Determine the (x, y) coordinate at the center of the cell enclosing the given text.  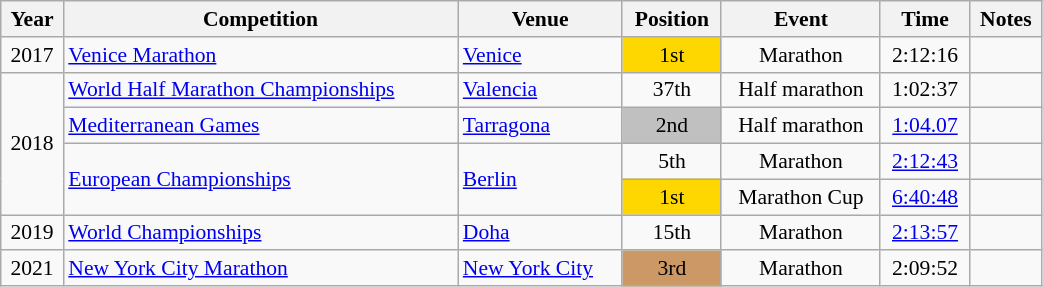
1:04.07 (924, 126)
3rd (672, 269)
37th (672, 90)
Tarragona (540, 126)
European Championships (260, 180)
Time (924, 19)
2017 (32, 55)
5th (672, 162)
2:09:52 (924, 269)
2018 (32, 143)
Valencia (540, 90)
Berlin (540, 180)
Position (672, 19)
Event (800, 19)
Notes (1006, 19)
Mediterranean Games (260, 126)
World Championships (260, 233)
1:02:37 (924, 90)
Doha (540, 233)
Venice Marathon (260, 55)
2019 (32, 233)
New York City (540, 269)
2021 (32, 269)
World Half Marathon Championships (260, 90)
New York City Marathon (260, 269)
Marathon Cup (800, 197)
6:40:48 (924, 197)
Venice (540, 55)
Competition (260, 19)
2:12:16 (924, 55)
Venue (540, 19)
2:12:43 (924, 162)
Year (32, 19)
2:13:57 (924, 233)
2nd (672, 126)
15th (672, 233)
